Search for the cell housing the specified text and yield its [X, Y] center coordinate. 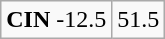
CIN -12.5 [56, 19]
51.5 [138, 19]
